Pinpoint the cell where the given text exists, returning its (x, y) midpoint coordinate. 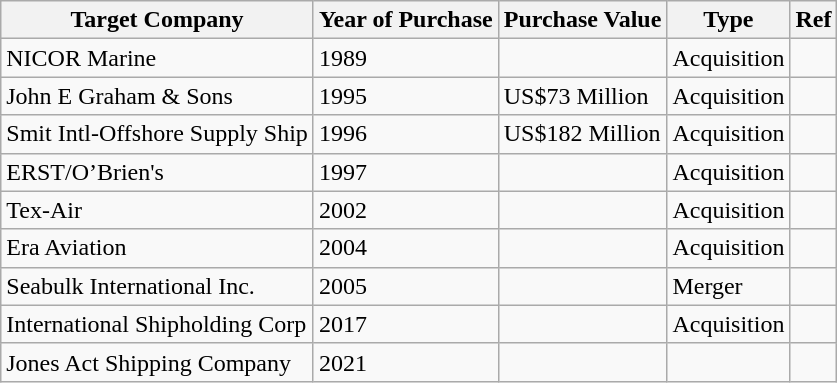
1995 (406, 96)
Year of Purchase (406, 20)
John E Graham & Sons (158, 96)
2021 (406, 362)
2004 (406, 248)
Smit Intl-Offshore Supply Ship (158, 134)
US$182 Million (582, 134)
ERST/O’Brien's (158, 172)
Target Company (158, 20)
Merger (728, 286)
Seabulk International Inc. (158, 286)
Jones Act Shipping Company (158, 362)
US$73 Million (582, 96)
Type (728, 20)
2002 (406, 210)
1997 (406, 172)
1996 (406, 134)
2005 (406, 286)
Tex-Air (158, 210)
Purchase Value (582, 20)
International Shipholding Corp (158, 324)
2017 (406, 324)
1989 (406, 58)
Ref (814, 20)
Era Aviation (158, 248)
NICOR Marine (158, 58)
